Determine the (X, Y) coordinate at the center of the cell enclosing the given text.  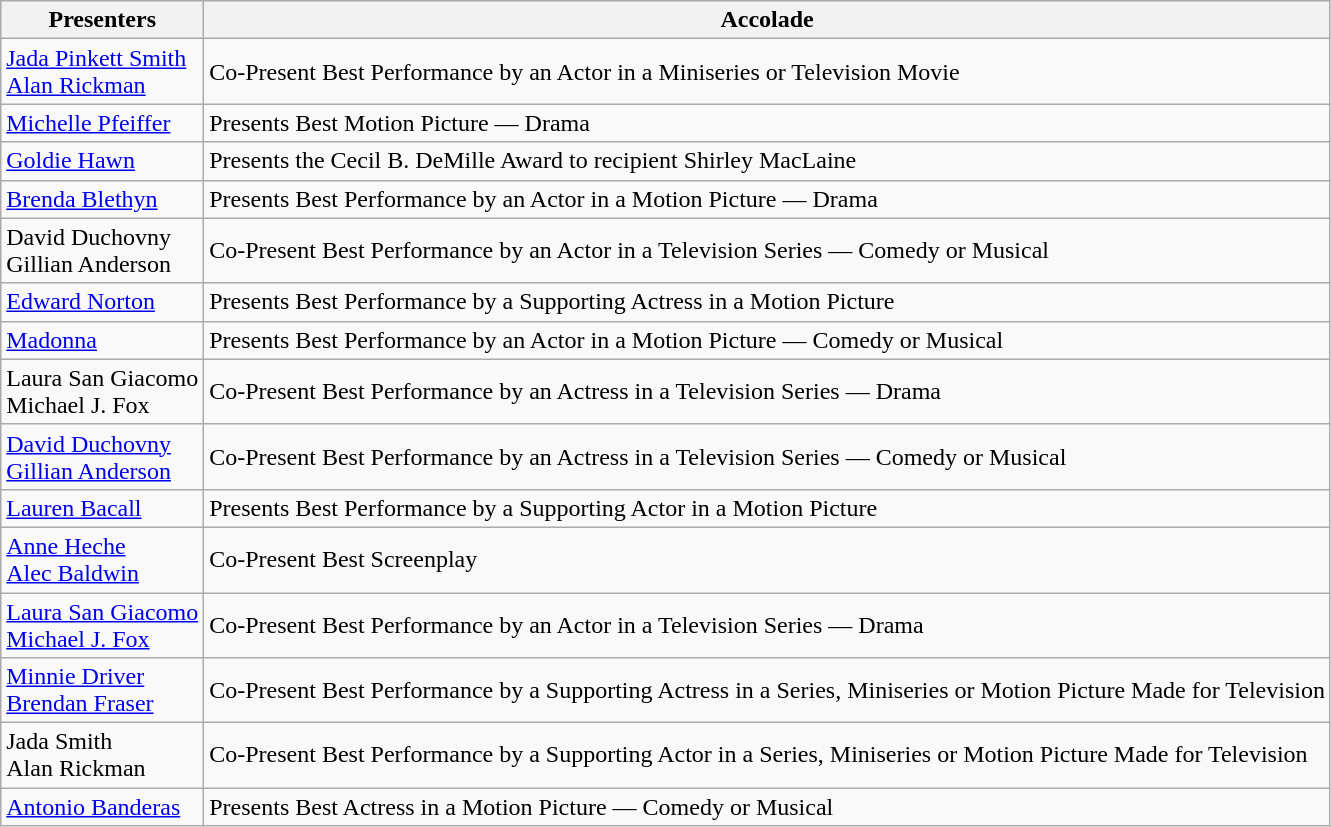
Presents Best Actress in a Motion Picture — Comedy or Musical (768, 807)
Co-Present Best Performance by a Supporting Actress in a Series, Miniseries or Motion Picture Made for Television (768, 690)
Presents Best Performance by an Actor in a Motion Picture — Drama (768, 199)
Jada SmithAlan Rickman (102, 756)
Edward Norton (102, 302)
Presenters (102, 20)
Presents Best Performance by a Supporting Actor in a Motion Picture (768, 508)
Lauren Bacall (102, 508)
Co-Present Best Performance by an Actor in a Miniseries or Television Movie (768, 72)
Presents Best Performance by an Actor in a Motion Picture — Comedy or Musical (768, 340)
Antonio Banderas (102, 807)
Co-Present Best Performance by an Actor in a Television Series — Drama (768, 624)
Presents Best Performance by a Supporting Actress in a Motion Picture (768, 302)
Anne HecheAlec Baldwin (102, 560)
Co-Present Best Screenplay (768, 560)
Co-Present Best Performance by an Actress in a Television Series — Drama (768, 392)
Presents the Cecil B. DeMille Award to recipient Shirley MacLaine (768, 161)
Madonna (102, 340)
Michelle Pfeiffer (102, 123)
Co-Present Best Performance by an Actress in a Television Series — Comedy or Musical (768, 456)
Minnie DriverBrendan Fraser (102, 690)
Goldie Hawn (102, 161)
Brenda Blethyn (102, 199)
Co-Present Best Performance by an Actor in a Television Series — Comedy or Musical (768, 250)
Accolade (768, 20)
Presents Best Motion Picture — Drama (768, 123)
Co-Present Best Performance by a Supporting Actor in a Series, Miniseries or Motion Picture Made for Television (768, 756)
Jada Pinkett SmithAlan Rickman (102, 72)
